Extract the (X, Y) coordinate from the center of the cell holding the provided text.  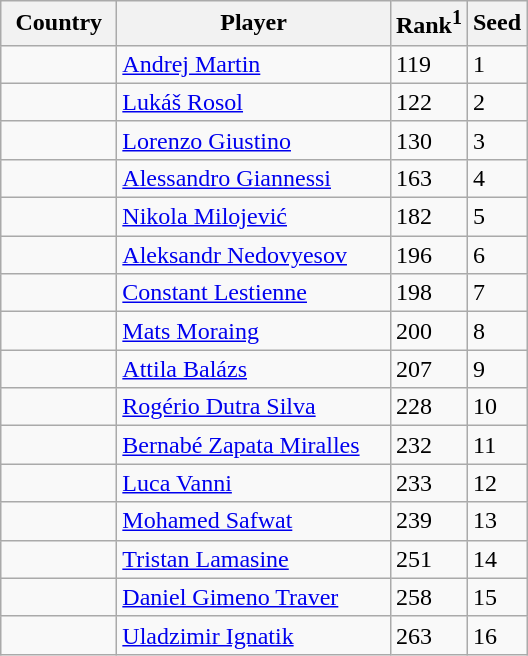
239 (428, 521)
228 (428, 407)
263 (428, 635)
163 (428, 178)
Nikola Milojević (254, 217)
1 (496, 64)
130 (428, 140)
4 (496, 178)
13 (496, 521)
Luca Vanni (254, 483)
8 (496, 331)
Tristan Lamasine (254, 559)
9 (496, 369)
2 (496, 102)
Mats Moraing (254, 331)
119 (428, 64)
15 (496, 597)
Daniel Gimeno Traver (254, 597)
Rank1 (428, 24)
Rogério Dutra Silva (254, 407)
198 (428, 293)
Uladzimir Ignatik (254, 635)
Attila Balázs (254, 369)
Lorenzo Giustino (254, 140)
233 (428, 483)
Seed (496, 24)
196 (428, 255)
Player (254, 24)
Country (59, 24)
122 (428, 102)
251 (428, 559)
Andrej Martin (254, 64)
Lukáš Rosol (254, 102)
10 (496, 407)
200 (428, 331)
258 (428, 597)
Bernabé Zapata Miralles (254, 445)
3 (496, 140)
Constant Lestienne (254, 293)
16 (496, 635)
11 (496, 445)
232 (428, 445)
Mohamed Safwat (254, 521)
14 (496, 559)
6 (496, 255)
12 (496, 483)
Aleksandr Nedovyesov (254, 255)
Alessandro Giannessi (254, 178)
182 (428, 217)
7 (496, 293)
207 (428, 369)
5 (496, 217)
